Capture the cell that displays the provided text and extract its (x, y) central coordinate. 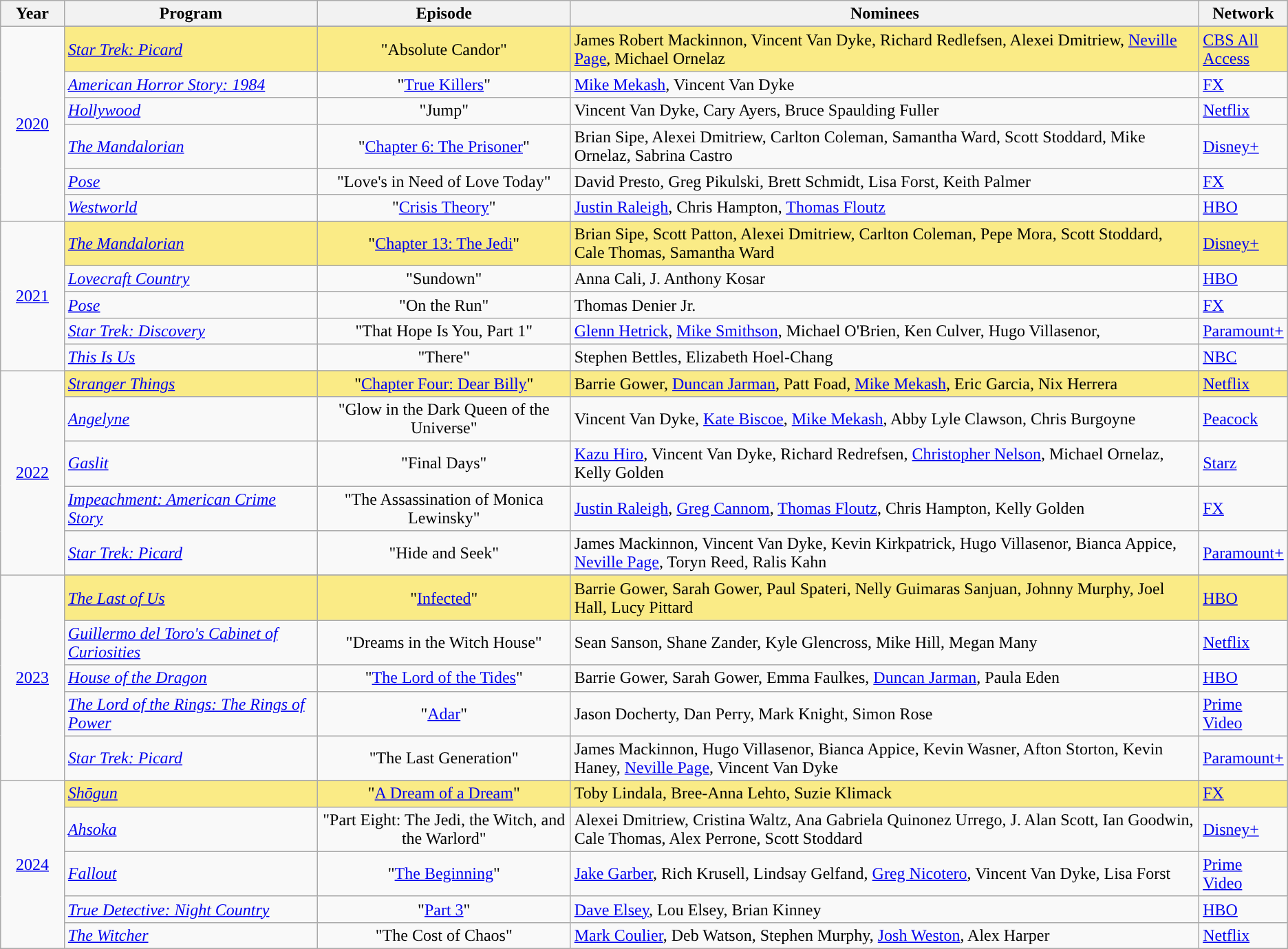
Alexei Dmitriew, Cristina Waltz, Ana Gabriela Quinonez Urrego, J. Alan Scott, Ian Goodwin, Cale Thomas, Alex Perrone, Scott Stoddard (885, 829)
"There" (444, 357)
"Crisis Theory" (444, 208)
James Robert Mackinnon, Vincent Van Dyke, Richard Redlefsen, Alexei Dmitriew, Neville Page, Michael Ornelaz (885, 50)
"True Killers" (444, 85)
"Glow in the Dark Queen of the Universe" (444, 419)
David Presto, Greg Pikulski, Brett Schmidt, Lisa Forst, Keith Palmer (885, 182)
"Chapter 6: The Prisoner" (444, 146)
"Final Days" (444, 463)
"Love's in Need of Love Today" (444, 182)
"On the Run" (444, 305)
Nominees (885, 14)
Jake Garber, Rich Krusell, Lindsay Gelfand, Greg Nicotero, Vincent Van Dyke, Lisa Forst (885, 873)
"Chapter 13: The Jedi" (444, 243)
Program (191, 14)
Shōgun (191, 794)
2021 (33, 296)
Dave Elsey, Lou Elsey, Brian Kinney (885, 909)
The Last of Us (191, 598)
Barrie Gower, Sarah Gower, Emma Faulkes, Duncan Jarman, Paula Eden (885, 678)
Toby Lindala, Bree-Anna Lehto, Suzie Klimack (885, 794)
True Detective: Night Country (191, 909)
"The Cost of Chaos" (444, 935)
Ahsoka (191, 829)
Mark Coulier, Deb Watson, Stephen Murphy, Josh Weston, Alex Harper (885, 935)
"The Last Generation" (444, 758)
Justin Raleigh, Chris Hampton, Thomas Floutz (885, 208)
"Infected" (444, 598)
Hollywood (191, 111)
"Part Eight: The Jedi, the Witch, and the Warlord" (444, 829)
American Horror Story: 1984 (191, 85)
Stephen Bettles, Elizabeth Hoel-Chang (885, 357)
"Adar" (444, 714)
"Sundown" (444, 279)
This Is Us (191, 357)
Gaslit (191, 463)
Peacock (1244, 419)
"The Assassination of Monica Lewinsky" (444, 509)
Episode (444, 14)
The Witcher (191, 935)
Year (33, 14)
NBC (1244, 357)
James Mackinnon, Vincent Van Dyke, Kevin Kirkpatrick, Hugo Villasenor, Bianca Appice, Neville Page, Toryn Reed, Ralis Kahn (885, 553)
The Lord of the Rings: The Rings of Power (191, 714)
Sean Sanson, Shane Zander, Kyle Glencross, Mike Hill, Megan Many (885, 642)
Vincent Van Dyke, Cary Ayers, Bruce Spaulding Fuller (885, 111)
Star Trek: Discovery (191, 331)
Stranger Things (191, 383)
"That Hope Is You, Part 1" (444, 331)
Angelyne (191, 419)
2020 (33, 124)
Vincent Van Dyke, Kate Biscoe, Mike Mekash, Abby Lyle Clawson, Chris Burgoyne (885, 419)
"Part 3" (444, 909)
Thomas Denier Jr. (885, 305)
Justin Raleigh, Greg Cannom, Thomas Floutz, Chris Hampton, Kelly Golden (885, 509)
Lovecraft Country (191, 279)
Brian Sipe, Scott Patton, Alexei Dmitriew, Carlton Coleman, Pepe Mora, Scott Stoddard, Cale Thomas, Samantha Ward (885, 243)
"Jump" (444, 111)
Kazu Hiro, Vincent Van Dyke, Richard Redrefsen, Christopher Nelson, Michael Ornelaz, Kelly Golden (885, 463)
Fallout (191, 873)
"A Dream of a Dream" (444, 794)
Guillermo del Toro's Cabinet of Curiosities (191, 642)
2023 (33, 678)
Westworld (191, 208)
"The Beginning" (444, 873)
Anna Cali, J. Anthony Kosar (885, 279)
Glenn Hetrick, Mike Smithson, Michael O'Brien, Ken Culver, Hugo Villasenor, (885, 331)
Network (1244, 14)
"Chapter Four: Dear Billy" (444, 383)
Starz (1244, 463)
Impeachment: American Crime Story (191, 509)
House of the Dragon (191, 678)
Brian Sipe, Alexei Dmitriew, Carlton Coleman, Samantha Ward, Scott Stoddard, Mike Ornelaz, Sabrina Castro (885, 146)
Barrie Gower, Duncan Jarman, Patt Foad, Mike Mekash, Eric Garcia, Nix Herrera (885, 383)
James Mackinnon, Hugo Villasenor, Bianca Appice, Kevin Wasner, Afton Storton, Kevin Haney, Neville Page, Vincent Van Dyke (885, 758)
"The Lord of the Tides" (444, 678)
"Hide and Seek" (444, 553)
Mike Mekash, Vincent Van Dyke (885, 85)
2024 (33, 864)
CBS All Access (1244, 50)
"Dreams in the Witch House" (444, 642)
"Absolute Candor" (444, 50)
Jason Docherty, Dan Perry, Mark Knight, Simon Rose (885, 714)
2022 (33, 472)
Barrie Gower, Sarah Gower, Paul Spateri, Nelly Guimaras Sanjuan, Johnny Murphy, Joel Hall, Lucy Pittard (885, 598)
